From the cell containing the given text, extract its center point as [x, y] coordinate. 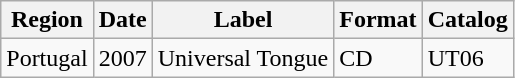
Date [122, 20]
CD [378, 58]
Portugal [47, 58]
Region [47, 20]
Format [378, 20]
UT06 [468, 58]
Universal Tongue [243, 58]
2007 [122, 58]
Catalog [468, 20]
Label [243, 20]
